Determine the [x, y] coordinate at the center of the cell enclosing the given text.  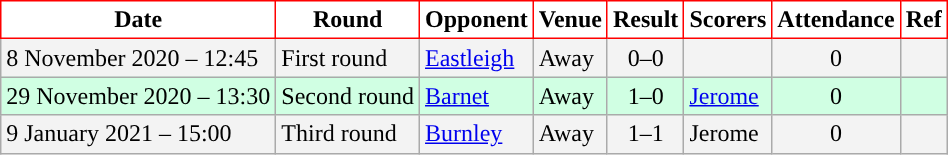
Venue [570, 20]
First round [348, 58]
Result [645, 20]
Scorers [728, 20]
Eastleigh [477, 58]
Round [348, 20]
Burnley [477, 134]
Second round [348, 96]
Attendance [836, 20]
Date [138, 20]
Opponent [477, 20]
Barnet [477, 96]
Ref [924, 20]
Third round [348, 134]
29 November 2020 – 13:30 [138, 96]
9 January 2021 – 15:00 [138, 134]
1–0 [645, 96]
0–0 [645, 58]
8 November 2020 – 12:45 [138, 58]
1–1 [645, 134]
